Search for the cell housing the specified text and yield its [X, Y] center coordinate. 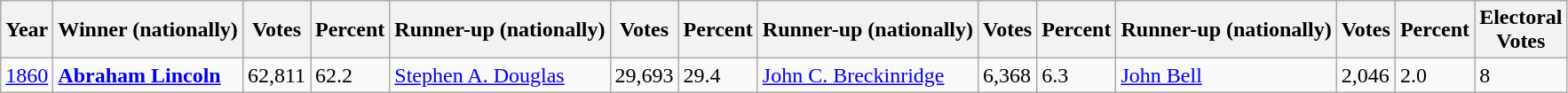
ElectoralVotes [1521, 30]
62,811 [276, 75]
29.4 [717, 75]
2,046 [1366, 75]
Year [27, 30]
8 [1521, 75]
29,693 [645, 75]
Stephen A. Douglas [500, 75]
Winner (nationally) [148, 30]
62.2 [350, 75]
6.3 [1076, 75]
Abraham Lincoln [148, 75]
1860 [27, 75]
John C. Breckinridge [867, 75]
John Bell [1226, 75]
2.0 [1435, 75]
6,368 [1008, 75]
